Locate the cell with the specified text and output its [X, Y] center coordinate. 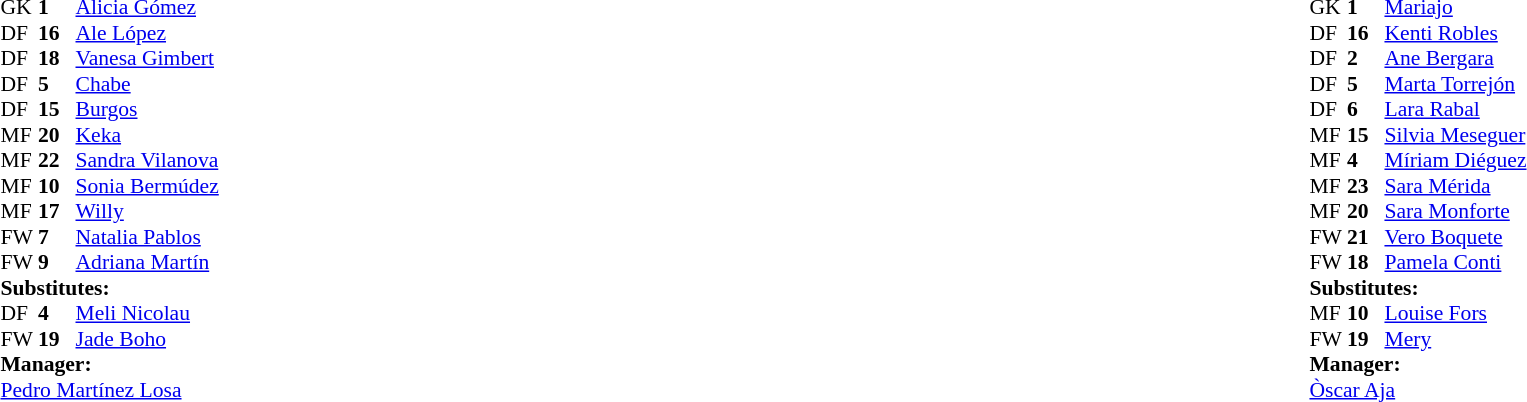
Natalia Pablos [148, 237]
Keka [148, 135]
7 [57, 237]
Sandra Vilanova [148, 161]
Vanesa Gimbert [148, 59]
Ale López [148, 33]
Sonia Bermúdez [148, 186]
Meli Nicolau [148, 313]
Louise Fors [1455, 313]
Sara Monforte [1455, 211]
Lara Rabal [1455, 109]
Kenti Robles [1455, 33]
Marta Torrejón [1455, 84]
Vero Boquete [1455, 237]
2 [1366, 59]
21 [1366, 237]
Burgos [148, 109]
6 [1366, 109]
Chabe [148, 84]
22 [57, 161]
Adriana Martín [148, 263]
Ane Bergara [1455, 59]
Míriam Diéguez [1455, 161]
Pamela Conti [1455, 263]
23 [1366, 186]
Silvia Meseguer [1455, 135]
Mery [1455, 339]
Sara Mérida [1455, 186]
17 [57, 211]
Jade Boho [148, 339]
Willy [148, 211]
9 [57, 263]
